Find where the given text appears and provide that cell's center as (x, y) coordinate. 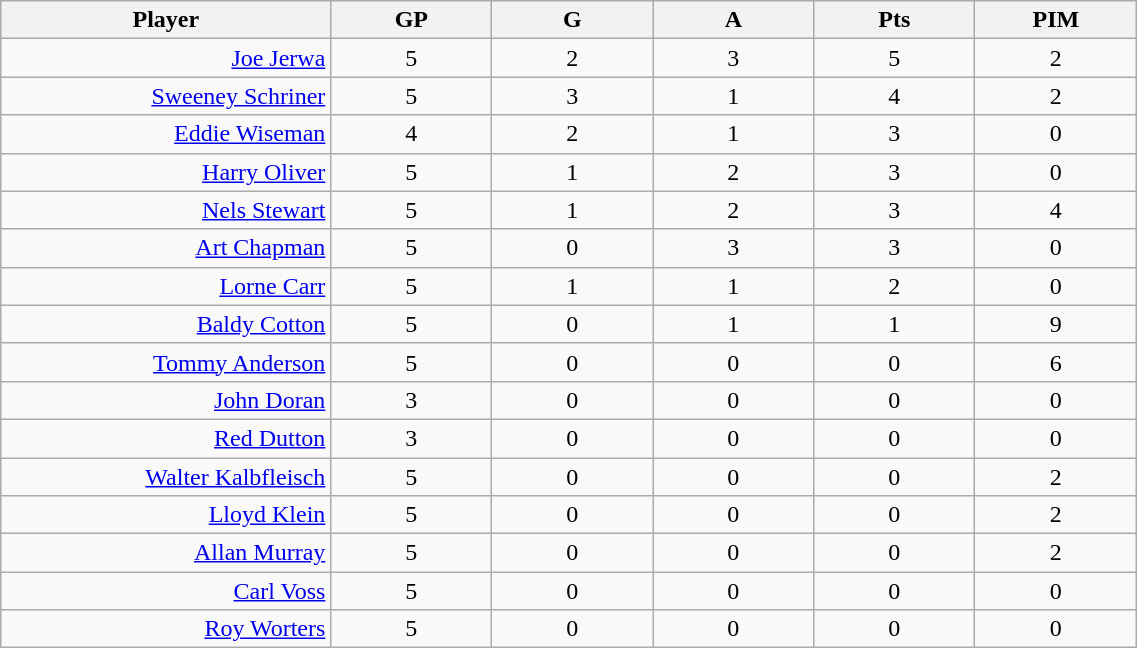
Allan Murray (166, 553)
Carl Voss (166, 591)
Joe Jerwa (166, 58)
Lloyd Klein (166, 515)
Red Dutton (166, 438)
6 (1056, 362)
9 (1056, 324)
GP (412, 20)
Roy Worters (166, 629)
Tommy Anderson (166, 362)
Nels Stewart (166, 210)
Pts (894, 20)
Player (166, 20)
G (572, 20)
Harry Oliver (166, 172)
PIM (1056, 20)
A (734, 20)
Baldy Cotton (166, 324)
John Doran (166, 400)
Eddie Wiseman (166, 134)
Art Chapman (166, 248)
Sweeney Schriner (166, 96)
Walter Kalbfleisch (166, 477)
Lorne Carr (166, 286)
